Detect which cell encompasses the target text, then output its (X, Y) center coordinate. 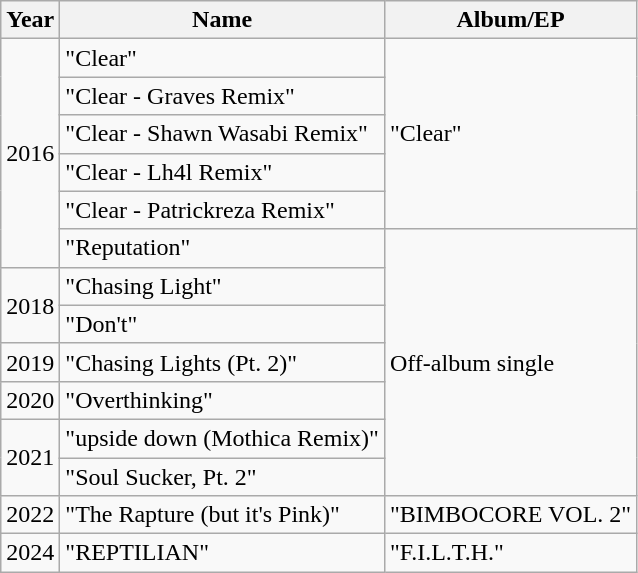
Name (222, 20)
2019 (30, 362)
"Clear - Shawn Wasabi Remix" (222, 134)
"upside down (Mothica Remix)" (222, 438)
"Soul Sucker, Pt. 2" (222, 477)
2021 (30, 457)
"F.I.L.T.H." (510, 553)
"Chasing Light" (222, 286)
2020 (30, 400)
"Clear - Patrickreza Remix" (222, 210)
"Reputation" (222, 248)
2016 (30, 153)
2018 (30, 305)
Year (30, 20)
"Clear - Graves Remix" (222, 96)
2024 (30, 553)
"REPTILIAN" (222, 553)
Album/EP (510, 20)
Off-album single (510, 362)
2022 (30, 515)
"The Rapture (but it's Pink)" (222, 515)
"Don't" (222, 324)
"Overthinking" (222, 400)
"BIMBOCORE VOL. 2" (510, 515)
"Chasing Lights (Pt. 2)" (222, 362)
"Clear - Lh4l Remix" (222, 172)
